For the text-containing cell, return its midpoint in (x, y) coordinate format. 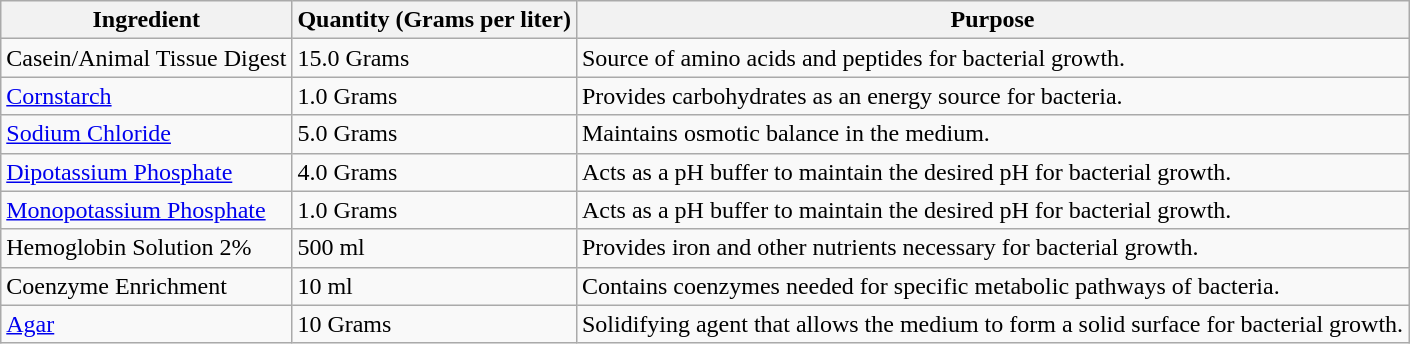
Ingredient (146, 20)
500 ml (434, 248)
Quantity (Grams per liter) (434, 20)
Sodium Chloride (146, 134)
10 Grams (434, 324)
Contains coenzymes needed for specific metabolic pathways of bacteria. (992, 286)
Purpose (992, 20)
Hemoglobin Solution 2% (146, 248)
Agar (146, 324)
Monopotassium Phosphate (146, 210)
Coenzyme Enrichment (146, 286)
Solidifying agent that allows the medium to form a solid surface for bacterial growth. (992, 324)
4.0 Grams (434, 172)
Casein/Animal Tissue Digest (146, 58)
Provides carbohydrates as an energy source for bacteria. (992, 96)
Source of amino acids and peptides for bacterial growth. (992, 58)
Provides iron and other nutrients necessary for bacterial growth. (992, 248)
5.0 Grams (434, 134)
Cornstarch (146, 96)
10 ml (434, 286)
15.0 Grams (434, 58)
Maintains osmotic balance in the medium. (992, 134)
Dipotassium Phosphate (146, 172)
